Locate the cell with the specified text and output its [X, Y] center coordinate. 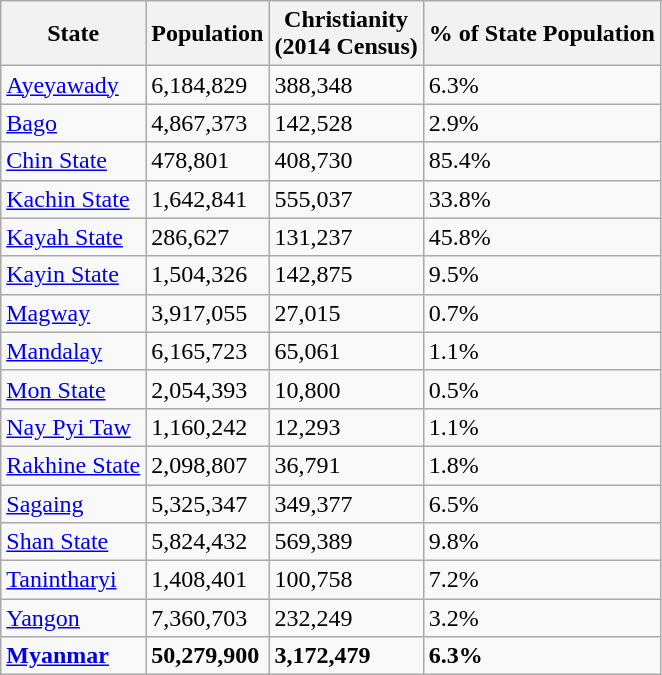
Kayah State [74, 237]
10,800 [346, 389]
0.5% [542, 389]
388,348 [346, 85]
3,917,055 [208, 313]
232,249 [346, 618]
Kachin State [74, 199]
2,054,393 [208, 389]
Population [208, 34]
5,325,347 [208, 503]
50,279,900 [208, 656]
1,504,326 [208, 275]
555,037 [346, 199]
Mon State [74, 389]
Christianity(2014 Census) [346, 34]
Mandalay [74, 351]
1,642,841 [208, 199]
Nay Pyi Taw [74, 427]
7.2% [542, 580]
Bago [74, 123]
6.5% [542, 503]
2,098,807 [208, 465]
Tanintharyi [74, 580]
349,377 [346, 503]
Sagaing [74, 503]
Ayeyawady [74, 85]
100,758 [346, 580]
3.2% [542, 618]
0.7% [542, 313]
Shan State [74, 542]
2.9% [542, 123]
1,160,242 [208, 427]
142,528 [346, 123]
Kayin State [74, 275]
5,824,432 [208, 542]
7,360,703 [208, 618]
131,237 [346, 237]
6,165,723 [208, 351]
6,184,829 [208, 85]
408,730 [346, 161]
12,293 [346, 427]
State [74, 34]
142,875 [346, 275]
33.8% [542, 199]
9.5% [542, 275]
3,172,479 [346, 656]
4,867,373 [208, 123]
45.8% [542, 237]
65,061 [346, 351]
Rakhine State [74, 465]
% of State Population [542, 34]
9.8% [542, 542]
569,389 [346, 542]
36,791 [346, 465]
Myanmar [74, 656]
1.8% [542, 465]
1,408,401 [208, 580]
286,627 [208, 237]
27,015 [346, 313]
Yangon [74, 618]
Magway [74, 313]
Chin State [74, 161]
85.4% [542, 161]
478,801 [208, 161]
